Provide the (X, Y) coordinate of the cell's center where the given text is located.  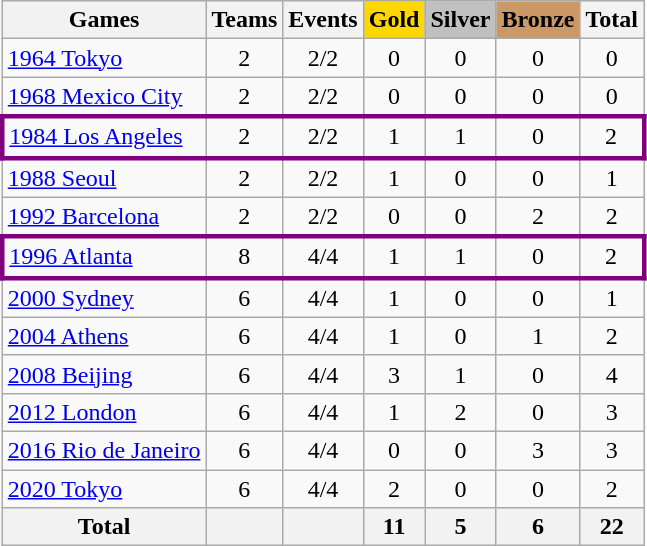
8 (244, 258)
1992 Barcelona (104, 217)
Silver (460, 20)
11 (394, 527)
Gold (394, 20)
2020 Tokyo (104, 489)
Bronze (538, 20)
1968 Mexico City (104, 97)
Teams (244, 20)
22 (612, 527)
2000 Sydney (104, 298)
2012 London (104, 412)
4 (612, 374)
1984 Los Angeles (104, 136)
1996 Atlanta (104, 258)
Events (323, 20)
2008 Beijing (104, 374)
1964 Tokyo (104, 58)
2004 Athens (104, 336)
5 (460, 527)
2016 Rio de Janeiro (104, 450)
1988 Seoul (104, 178)
Games (104, 20)
